Search for the cell housing the specified text and yield its (x, y) center coordinate. 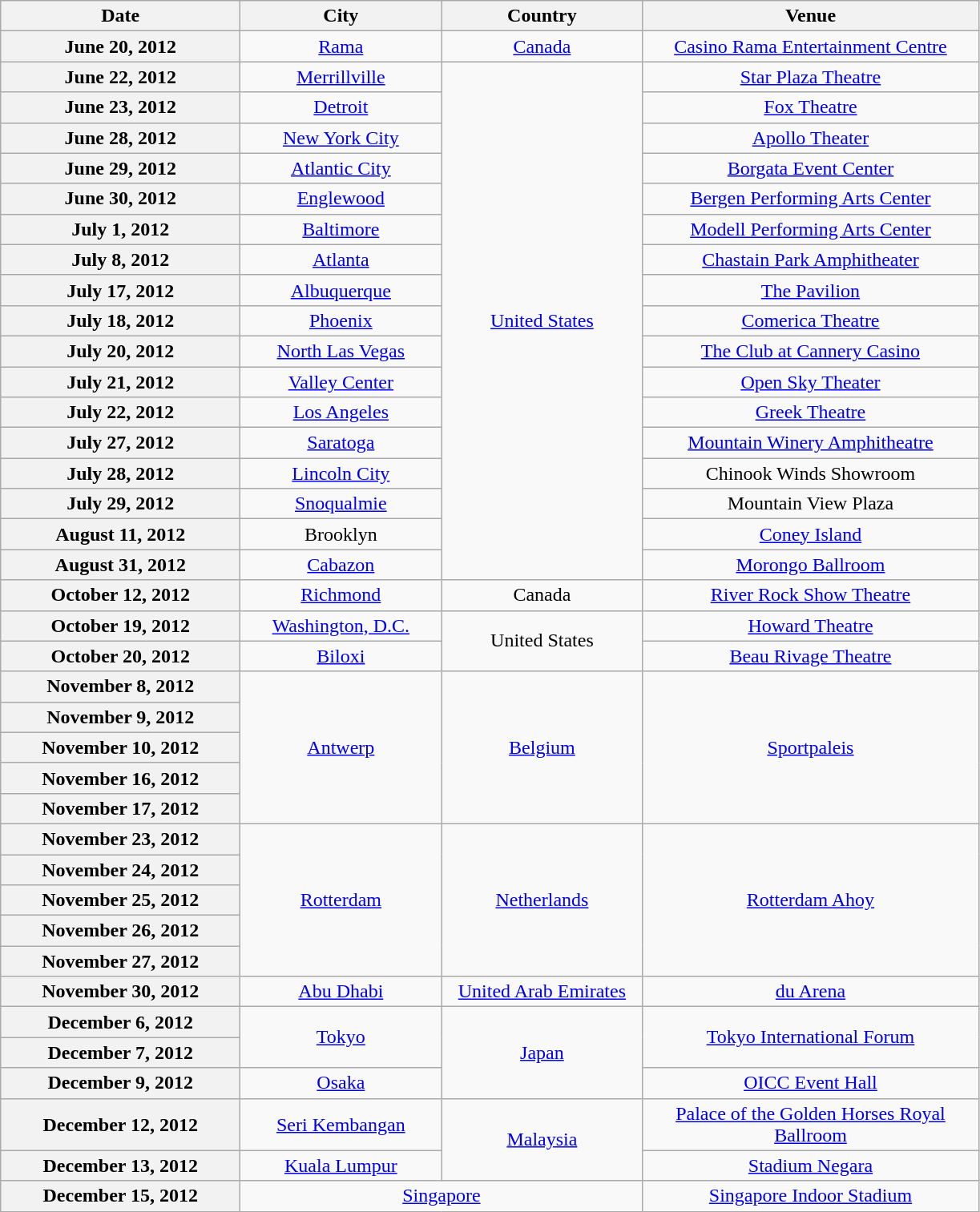
July 18, 2012 (120, 320)
Morongo Ballroom (811, 565)
November 9, 2012 (120, 717)
November 26, 2012 (120, 931)
du Arena (811, 992)
Beau Rivage Theatre (811, 656)
June 20, 2012 (120, 46)
Snoqualmie (341, 504)
July 8, 2012 (120, 260)
October 19, 2012 (120, 626)
November 25, 2012 (120, 900)
December 6, 2012 (120, 1022)
November 30, 2012 (120, 992)
Modell Performing Arts Center (811, 229)
Los Angeles (341, 413)
The Pavilion (811, 290)
Mountain Winery Amphitheatre (811, 443)
August 11, 2012 (120, 534)
July 20, 2012 (120, 351)
June 28, 2012 (120, 138)
Howard Theatre (811, 626)
November 17, 2012 (120, 808)
October 12, 2012 (120, 595)
Malaysia (542, 1139)
June 29, 2012 (120, 168)
Coney Island (811, 534)
Date (120, 16)
Country (542, 16)
North Las Vegas (341, 351)
Phoenix (341, 320)
Netherlands (542, 900)
Detroit (341, 107)
November 27, 2012 (120, 961)
November 10, 2012 (120, 747)
June 22, 2012 (120, 77)
Palace of the Golden Horses Royal Ballroom (811, 1125)
Rotterdam Ahoy (811, 900)
Singapore Indoor Stadium (811, 1196)
November 8, 2012 (120, 687)
New York City (341, 138)
Borgata Event Center (811, 168)
July 27, 2012 (120, 443)
Lincoln City (341, 473)
Apollo Theater (811, 138)
Biloxi (341, 656)
The Club at Cannery Casino (811, 351)
Antwerp (341, 747)
Bergen Performing Arts Center (811, 199)
City (341, 16)
Cabazon (341, 565)
December 12, 2012 (120, 1125)
Open Sky Theater (811, 382)
United Arab Emirates (542, 992)
River Rock Show Theatre (811, 595)
Saratoga (341, 443)
July 28, 2012 (120, 473)
December 15, 2012 (120, 1196)
Kuala Lumpur (341, 1166)
Tokyo International Forum (811, 1037)
Abu Dhabi (341, 992)
October 20, 2012 (120, 656)
November 23, 2012 (120, 839)
Rotterdam (341, 900)
Sportpaleis (811, 747)
Rama (341, 46)
Merrillville (341, 77)
Singapore (442, 1196)
July 1, 2012 (120, 229)
August 31, 2012 (120, 565)
Baltimore (341, 229)
July 21, 2012 (120, 382)
Richmond (341, 595)
Casino Rama Entertainment Centre (811, 46)
June 23, 2012 (120, 107)
Mountain View Plaza (811, 504)
December 9, 2012 (120, 1083)
OICC Event Hall (811, 1083)
Tokyo (341, 1037)
Atlantic City (341, 168)
Japan (542, 1053)
Osaka (341, 1083)
November 16, 2012 (120, 778)
Venue (811, 16)
December 13, 2012 (120, 1166)
November 24, 2012 (120, 869)
December 7, 2012 (120, 1053)
Englewood (341, 199)
Chastain Park Amphitheater (811, 260)
July 17, 2012 (120, 290)
Fox Theatre (811, 107)
Star Plaza Theatre (811, 77)
July 22, 2012 (120, 413)
Stadium Negara (811, 1166)
Greek Theatre (811, 413)
Belgium (542, 747)
June 30, 2012 (120, 199)
Brooklyn (341, 534)
Chinook Winds Showroom (811, 473)
Comerica Theatre (811, 320)
Washington, D.C. (341, 626)
Atlanta (341, 260)
July 29, 2012 (120, 504)
Albuquerque (341, 290)
Valley Center (341, 382)
Seri Kembangan (341, 1125)
